Detect which cell encompasses the target text, then output its [X, Y] center coordinate. 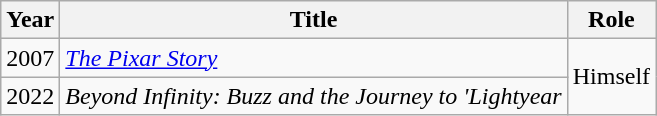
Himself [611, 77]
Title [314, 20]
2022 [30, 96]
Beyond Infinity: Buzz and the Journey to 'Lightyear [314, 96]
The Pixar Story [314, 58]
Year [30, 20]
Role [611, 20]
2007 [30, 58]
